Return the (X, Y) coordinate for the center point of the cell that contains the specified text.  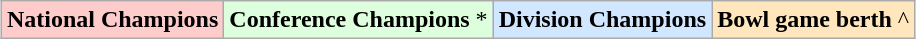
National Champions (112, 20)
Bowl game berth ^ (814, 20)
Conference Champions * (358, 20)
Division Champions (602, 20)
